Determine the (x, y) coordinate at the center of the cell enclosing the given text.  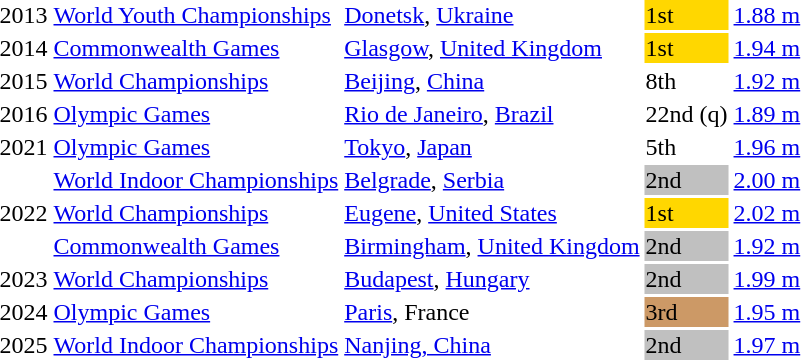
Rio de Janeiro, Brazil (492, 114)
World Youth Championships (196, 15)
Donetsk, Ukraine (492, 15)
5th (686, 147)
Glasgow, United Kingdom (492, 48)
8th (686, 81)
3rd (686, 312)
Beijing, China (492, 81)
22nd (q) (686, 114)
Birmingham, United Kingdom (492, 246)
Paris, France (492, 312)
Nanjing, China (492, 345)
Tokyo, Japan (492, 147)
Belgrade, Serbia (492, 180)
Eugene, United States (492, 213)
Budapest, Hungary (492, 279)
